Search for the cell housing the specified text and yield its [X, Y] center coordinate. 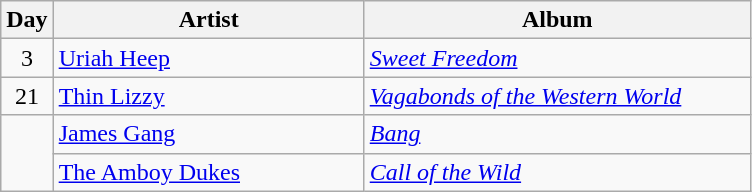
Uriah Heep [208, 58]
The Amboy Dukes [208, 172]
Call of the Wild [557, 172]
21 [27, 96]
Vagabonds of the Western World [557, 96]
Bang [557, 134]
Artist [208, 20]
Album [557, 20]
Day [27, 20]
Sweet Freedom [557, 58]
3 [27, 58]
Thin Lizzy [208, 96]
James Gang [208, 134]
